Extract the (X, Y) coordinate from the center of the cell holding the provided text.  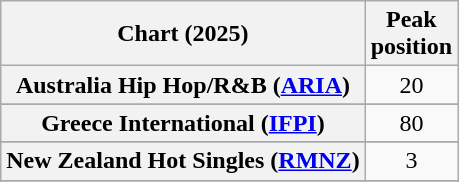
Peakposition (411, 34)
Chart (2025) (183, 34)
3 (411, 161)
Australia Hip Hop/R&B (ARIA) (183, 85)
20 (411, 85)
New Zealand Hot Singles (RMNZ) (183, 161)
Greece International (IFPI) (183, 123)
80 (411, 123)
